Output the [x, y] coordinate of the center of the cell containing the given text.  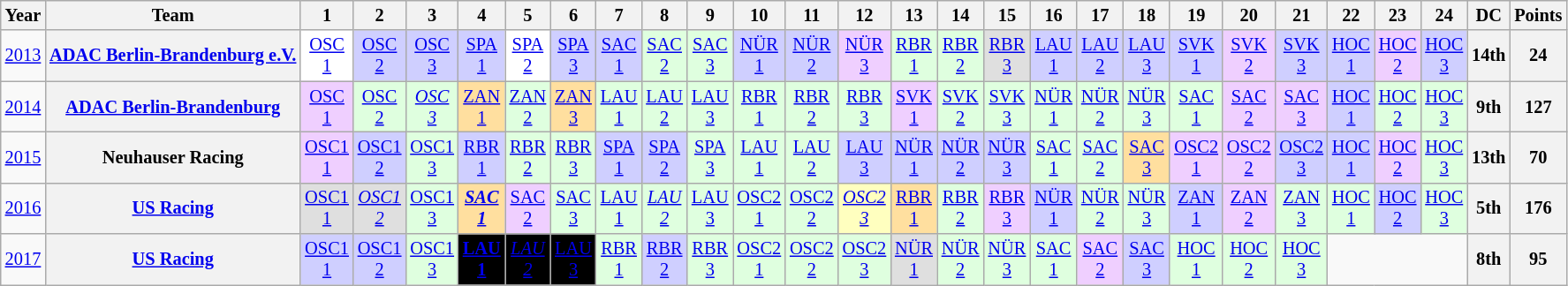
2017 [23, 260]
13th [1488, 157]
7 [619, 15]
95 [1538, 260]
ADAC Berlin-Brandenburg e.V. [173, 56]
4 [482, 15]
Year [23, 15]
176 [1538, 208]
8th [1488, 260]
2014 [23, 107]
2016 [23, 208]
Neuhauser Racing [173, 157]
16 [1053, 15]
1 [327, 15]
11 [812, 15]
10 [760, 15]
21 [1301, 15]
127 [1538, 107]
15 [1007, 15]
Points [1538, 15]
19 [1196, 15]
5th [1488, 208]
ADAC Berlin-Brandenburg [173, 107]
14 [961, 15]
2015 [23, 157]
8 [664, 15]
6 [573, 15]
9 [710, 15]
17 [1101, 15]
12 [865, 15]
5 [528, 15]
14th [1488, 56]
9th [1488, 107]
13 [913, 15]
18 [1147, 15]
70 [1538, 157]
3 [432, 15]
DC [1488, 15]
2 [380, 15]
Team [173, 15]
23 [1398, 15]
22 [1352, 15]
2013 [23, 56]
20 [1249, 15]
